Locate the cell with the specified text and output its (X, Y) center coordinate. 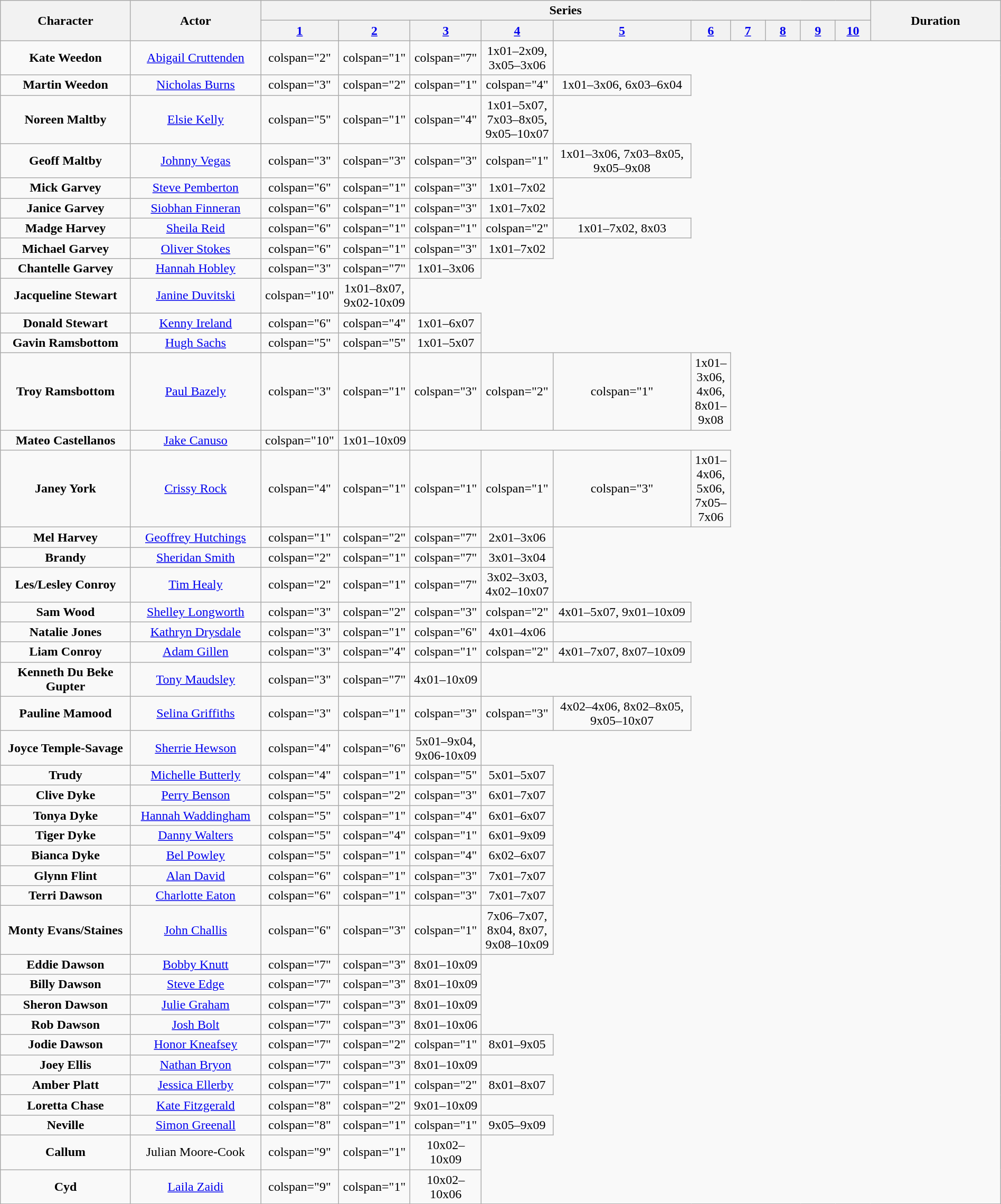
1x01–3x06, 7x03–8x05, 9x05–9x08 (622, 160)
Adam Gillen (195, 652)
2x01–3x06 (517, 537)
Madge Harvey (65, 228)
Janine Duvitski (195, 296)
Natalie Jones (65, 632)
Pauline Mamood (65, 714)
Terri Dawson (65, 896)
8x01–8x07 (517, 1085)
Loretta Chase (65, 1105)
Jodie Dawson (65, 1045)
Clive Dyke (65, 795)
4x01–7x07, 8x07–10x09 (622, 652)
Bobby Knutt (195, 964)
Gavin Ramsbottom (65, 343)
3x02–3x03, 4x02–10x07 (517, 585)
John Challis (195, 930)
1x01–3x06 (446, 268)
6x02–6x07 (517, 856)
Sherrie Hewson (195, 747)
Sheridan Smith (195, 557)
Mick Garvey (65, 188)
5 (622, 31)
Amber Platt (65, 1085)
Trudy (65, 775)
Kenny Ireland (195, 323)
Jacqueline Stewart (65, 296)
Michael Garvey (65, 248)
Sheila Reid (195, 228)
9x05–9x09 (517, 1125)
Honor Kneafsey (195, 1045)
6x01–9x09 (517, 836)
Duration (936, 21)
Josh Bolt (195, 1025)
Janice Garvey (65, 208)
Danny Walters (195, 836)
Kate Fitzgerald (195, 1105)
Sheron Dawson (65, 1004)
Simon Greenall (195, 1125)
Joey Ellis (65, 1065)
Sam Wood (65, 612)
4x01–5x07, 9x01–10x09 (622, 612)
Paul Bazely (195, 392)
Janey York (65, 489)
Tiger Dyke (65, 836)
Hugh Sachs (195, 343)
Eddie Dawson (65, 964)
Billy Dawson (65, 984)
Johnny Vegas (195, 160)
1x01–10x09 (374, 440)
Selina Griffiths (195, 714)
Perry Benson (195, 795)
Neville (65, 1125)
Character (65, 21)
Glynn Flint (65, 876)
10 (853, 31)
6 (711, 31)
Siobhan Finneran (195, 208)
10x02–10x09 (446, 1152)
Actor (195, 21)
4x01–4x06 (517, 632)
1x01–8x07, 9x02-10x09 (374, 296)
4x02–4x06, 8x02–8x05, 9x05–10x07 (622, 714)
8x01–9x05 (517, 1045)
7x06–7x07, 8x04, 8x07, 9x08–10x09 (517, 930)
Brandy (65, 557)
9 (818, 31)
8 (783, 31)
Jake Canuso (195, 440)
Martin Weedon (65, 85)
Jessica Ellerby (195, 1085)
Mel Harvey (65, 537)
1x01–5x07, 7x03–8x05, 9x05–10x07 (517, 119)
Alan David (195, 876)
Steve Edge (195, 984)
Crissy Rock (195, 489)
Mateo Castellanos (65, 440)
Julie Graham (195, 1004)
Joyce Temple-Savage (65, 747)
Callum (65, 1152)
1 (300, 31)
Monty Evans/Staines (65, 930)
Troy Ramsbottom (65, 392)
2 (374, 31)
Liam Conroy (65, 652)
6x01–7x07 (517, 795)
1x01–3x06, 4x06, 8x01–9x08 (711, 392)
3x01–3x04 (517, 557)
Hannah Hobley (195, 268)
1x01–4x06, 5x06, 7x05–7x06 (711, 489)
Kenneth Du Beke Gupter (65, 679)
Geoff Maltby (65, 160)
7 (748, 31)
Julian Moore-Cook (195, 1152)
Kathryn Drysdale (195, 632)
Donald Stewart (65, 323)
9x01–10x09 (446, 1105)
3 (446, 31)
Hannah Waddingham (195, 816)
Nicholas Burns (195, 85)
Steve Pemberton (195, 188)
1x01–5x07 (446, 343)
8x01–10x06 (446, 1025)
Charlotte Eaton (195, 896)
4 (517, 31)
Laila Zaidi (195, 1187)
10x02–10x06 (446, 1187)
1x01–3x06, 6x03–6x04 (622, 85)
Les/Lesley Conroy (65, 585)
Chantelle Garvey (65, 268)
Noreen Maltby (65, 119)
Shelley Longworth (195, 612)
Series (566, 11)
Elsie Kelly (195, 119)
Nathan Bryon (195, 1065)
Abigail Cruttenden (195, 58)
Tony Maudsley (195, 679)
1x01–6x07 (446, 323)
Tim Healy (195, 585)
Bianca Dyke (65, 856)
Geoffrey Hutchings (195, 537)
1x01–7x02, 8x03 (622, 228)
5x01–9x04, 9x06-10x09 (446, 747)
Bel Powley (195, 856)
Kate Weedon (65, 58)
4x01–10x09 (446, 679)
Michelle Butterly (195, 775)
Oliver Stokes (195, 248)
1x01–2x09, 3x05–3x06 (517, 58)
5x01–5x07 (517, 775)
Tonya Dyke (65, 816)
6x01–6x07 (517, 816)
Cyd (65, 1187)
Rob Dawson (65, 1025)
